Identify which cell holds the provided text, then report its (x, y) central coordinate. 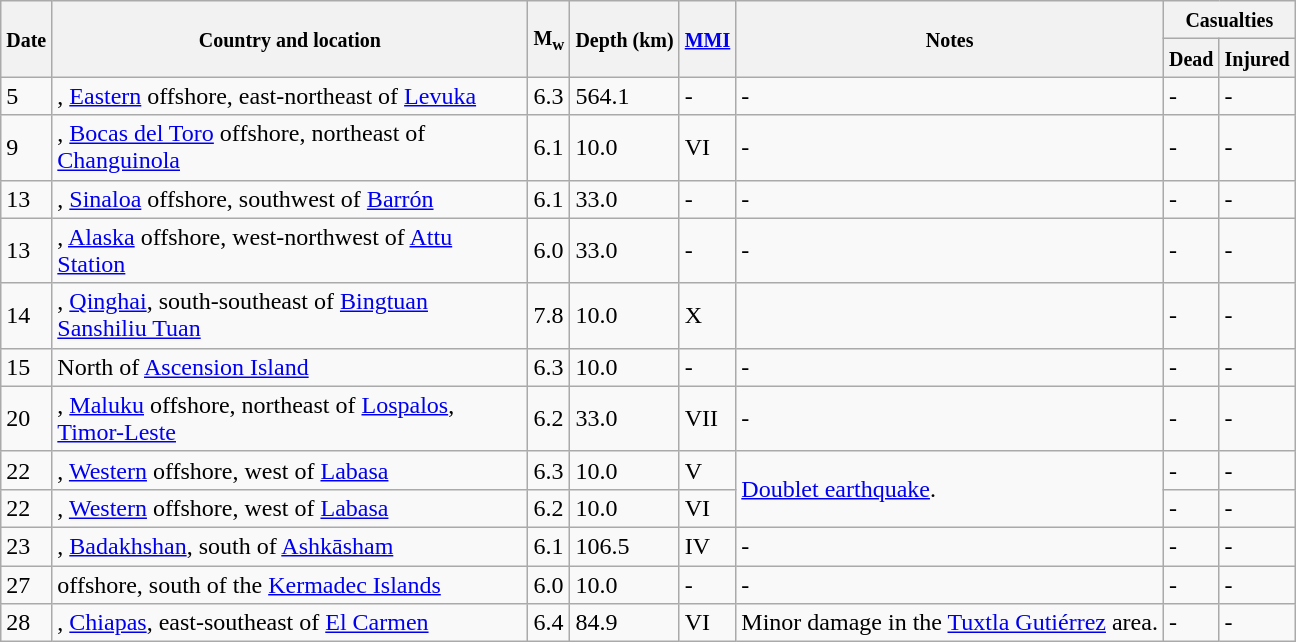
7.8 (549, 316)
Casualties (1229, 20)
, Eastern offshore, east-northeast of Levuka (290, 96)
, Maluku offshore, northeast of Lospalos, Timor-Leste (290, 418)
IV (708, 546)
Injured (1257, 58)
20 (26, 418)
, Sinaloa offshore, southwest of Barrón (290, 199)
Doublet earthquake. (950, 489)
23 (26, 546)
Date (26, 39)
6.4 (549, 623)
North of Ascension Island (290, 367)
9 (26, 148)
Mw (549, 39)
15 (26, 367)
28 (26, 623)
84.9 (624, 623)
Depth (km) (624, 39)
V (708, 470)
, Chiapas, east-southeast of El Carmen (290, 623)
Notes (950, 39)
, Qinghai, south-southeast of Bingtuan Sanshiliu Tuan (290, 316)
, Bocas del Toro offshore, northeast of Changuinola (290, 148)
Dead (1191, 58)
X (708, 316)
offshore, south of the Kermadec Islands (290, 585)
, Badakhshan, south of Ashkāsham (290, 546)
, Alaska offshore, west-northwest of Attu Station (290, 250)
MMI (708, 39)
5 (26, 96)
106.5 (624, 546)
VII (708, 418)
564.1 (624, 96)
14 (26, 316)
27 (26, 585)
Country and location (290, 39)
Minor damage in the Tuxtla Gutiérrez area. (950, 623)
